Output the (x, y) coordinate of the center of the cell containing the given text.  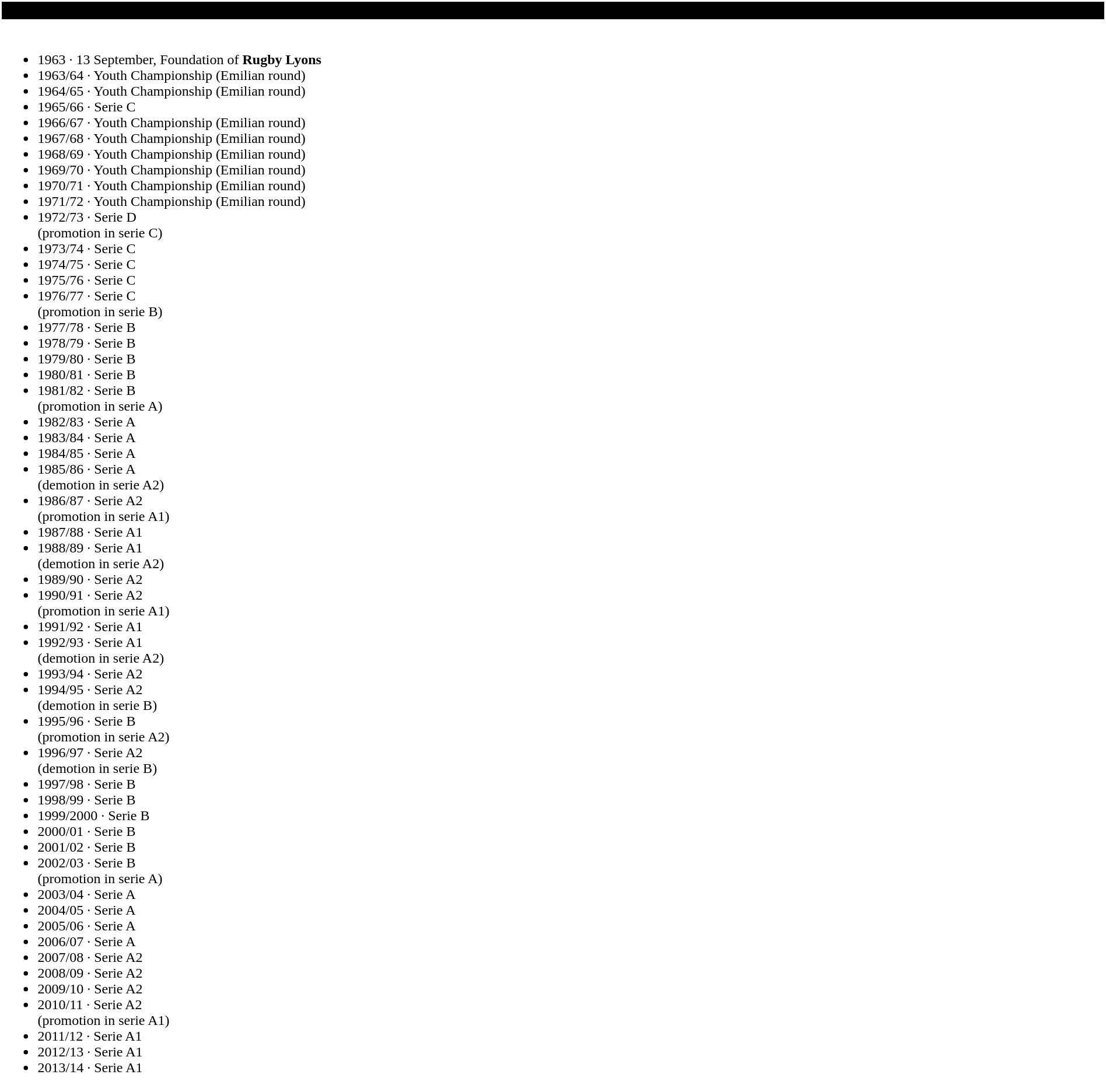
Chronicle of the Rugby Lyons (553, 10)
